Search for the cell housing the specified text and yield its [x, y] center coordinate. 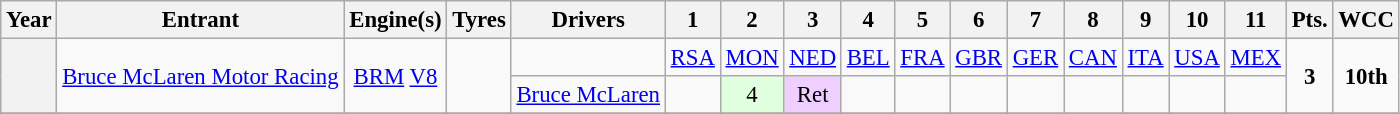
10 [1197, 20]
5 [922, 20]
Engine(s) [396, 20]
RSA [692, 58]
USA [1197, 58]
BEL [868, 58]
GBR [978, 58]
Year [29, 20]
MEX [1256, 58]
6 [978, 20]
CAN [1094, 58]
GER [1035, 58]
FRA [922, 58]
MON [752, 58]
Drivers [588, 20]
2 [752, 20]
10th [1366, 76]
WCC [1366, 20]
BRM V8 [396, 76]
Tyres [479, 20]
Bruce McLaren Motor Racing [200, 76]
ITA [1146, 58]
8 [1094, 20]
1 [692, 20]
9 [1146, 20]
11 [1256, 20]
Entrant [200, 20]
Pts. [1310, 20]
Ret [812, 95]
7 [1035, 20]
NED [812, 58]
Bruce McLaren [588, 95]
